Extract the (x, y) coordinate from the center of the cell holding the provided text.  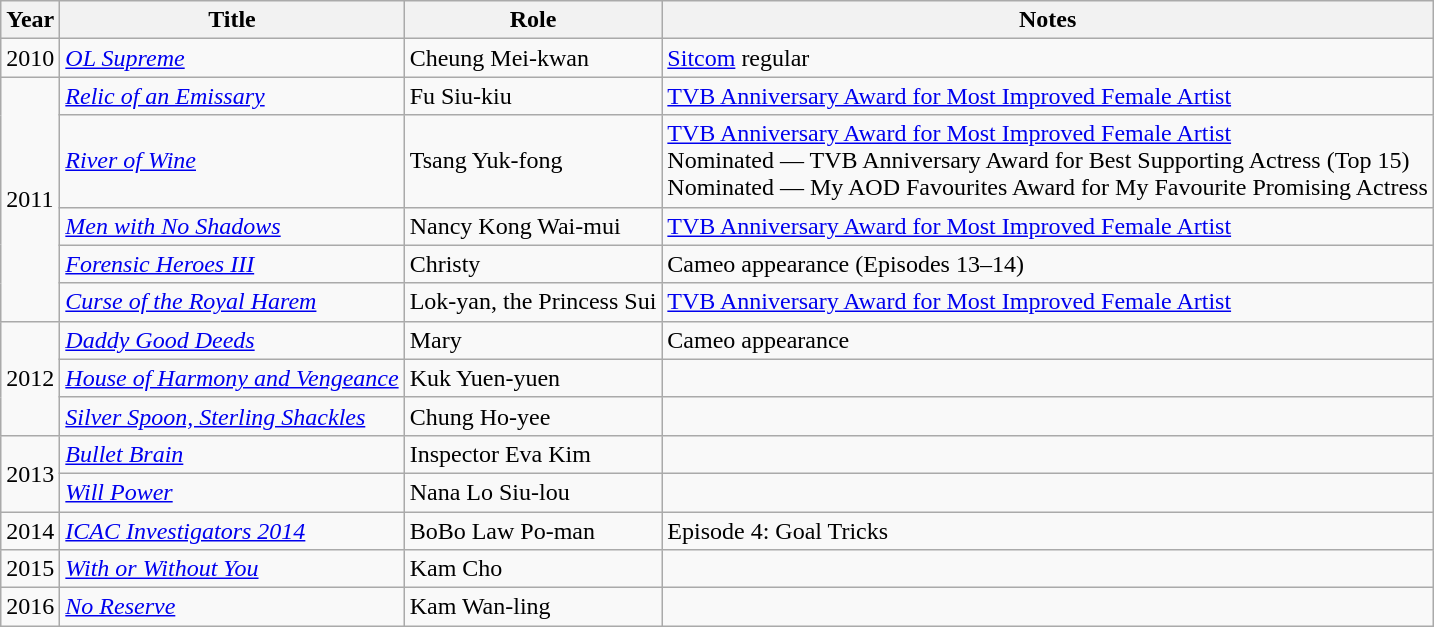
2010 (30, 58)
Nancy Kong Wai-mui (533, 226)
2015 (30, 569)
Cameo appearance (1048, 340)
OL Supreme (232, 58)
Fu Siu-kiu (533, 96)
Sitcom regular (1048, 58)
BoBo Law Po-man (533, 531)
Episode 4: Goal Tricks (1048, 531)
Inspector Eva Kim (533, 454)
Mary (533, 340)
Daddy Good Deeds (232, 340)
2016 (30, 607)
Kam Wan-ling (533, 607)
Will Power (232, 492)
Notes (1048, 20)
House of Harmony and Vengeance (232, 378)
Men with No Shadows (232, 226)
No Reserve (232, 607)
Year (30, 20)
2014 (30, 531)
Tsang Yuk-fong (533, 161)
Curse of the Royal Harem (232, 302)
River of Wine (232, 161)
Forensic Heroes III (232, 264)
Nana Lo Siu-lou (533, 492)
Cameo appearance (Episodes 13–14) (1048, 264)
Role (533, 20)
Lok-yan, the Princess Sui (533, 302)
Relic of an Emissary (232, 96)
2013 (30, 473)
Bullet Brain (232, 454)
Title (232, 20)
Silver Spoon, Sterling Shackles (232, 416)
2012 (30, 378)
Christy (533, 264)
Kam Cho (533, 569)
ICAC Investigators 2014 (232, 531)
Cheung Mei-kwan (533, 58)
With or Without You (232, 569)
Kuk Yuen-yuen (533, 378)
Chung Ho-yee (533, 416)
2011 (30, 199)
